Provide the (x, y) coordinate of the cell's center where the given text is located.  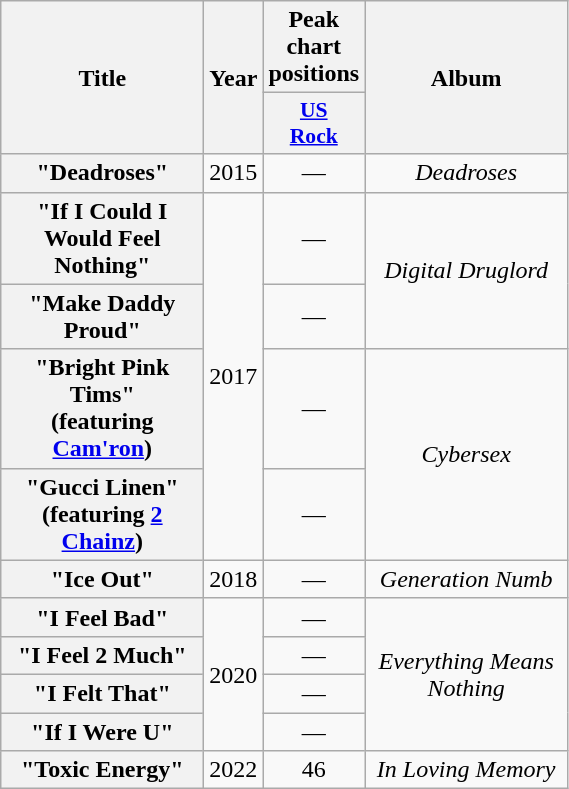
Year (234, 78)
"Toxic Energy" (102, 770)
USRock (314, 124)
Generation Numb (466, 579)
2020 (234, 674)
Deadroses (466, 173)
"Make Daddy Proud" (102, 316)
"Gucci Linen"(featuring 2 Chainz) (102, 514)
Peak chart positions (314, 47)
"Bright Pink Tims"(featuring Cam'ron) (102, 408)
46 (314, 770)
Everything Means Nothing (466, 674)
2018 (234, 579)
"I Felt That" (102, 693)
"If I Were U" (102, 731)
Title (102, 78)
2017 (234, 376)
Cybersex (466, 454)
2015 (234, 173)
2022 (234, 770)
"I Feel 2 Much" (102, 655)
Album (466, 78)
"If I Could I Would Feel Nothing" (102, 238)
In Loving Memory (466, 770)
"I Feel Bad" (102, 617)
"Ice Out" (102, 579)
Digital Druglord (466, 270)
"Deadroses" (102, 173)
